Extract the [X, Y] coordinate from the center of the cell holding the provided text.  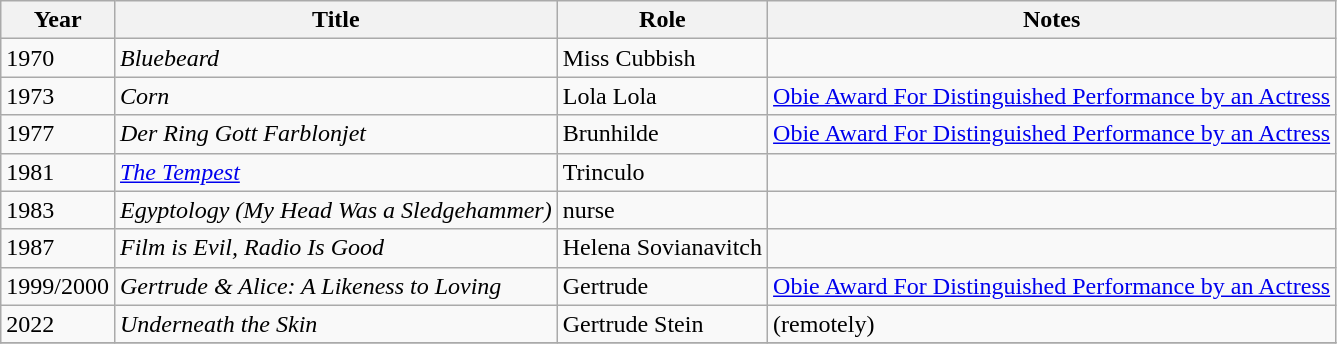
Gertrude [662, 286]
Corn [336, 96]
Lola Lola [662, 96]
1999/2000 [58, 286]
1987 [58, 248]
nurse [662, 210]
Year [58, 20]
Notes [1052, 20]
Film is Evil, Radio Is Good [336, 248]
Brunhilde [662, 134]
Miss Cubbish [662, 58]
(remotely) [1052, 324]
Gertrude Stein [662, 324]
1973 [58, 96]
Underneath the Skin [336, 324]
Der Ring Gott Farblonjet [336, 134]
1977 [58, 134]
Egyptology (My Head Was a Sledgehammer) [336, 210]
Gertrude & Alice: A Likeness to Loving [336, 286]
1983 [58, 210]
1970 [58, 58]
Bluebeard [336, 58]
Role [662, 20]
Helena Sovianavitch [662, 248]
Trinculo [662, 172]
The Tempest [336, 172]
Title [336, 20]
2022 [58, 324]
1981 [58, 172]
